Output the (X, Y) coordinate of the center of the cell containing the given text.  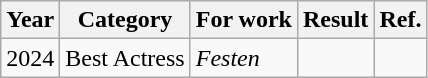
Festen (244, 58)
Year (30, 20)
Ref. (400, 20)
Best Actress (125, 58)
For work (244, 20)
Result (335, 20)
2024 (30, 58)
Category (125, 20)
